Capture the cell that displays the provided text and extract its (x, y) central coordinate. 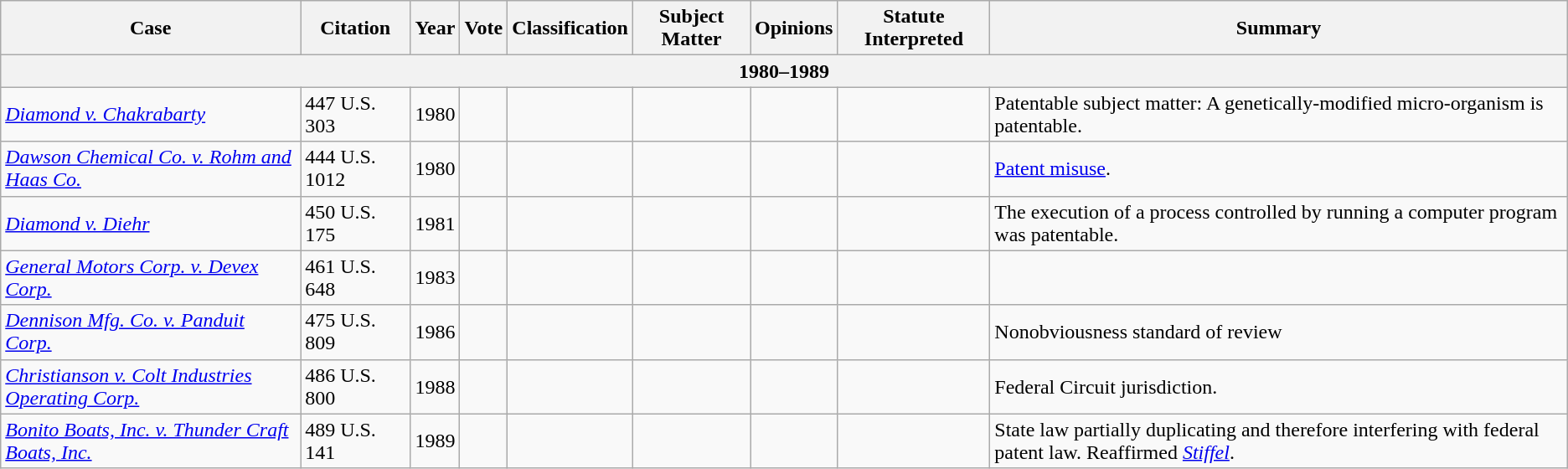
Opinions (794, 28)
Dennison Mfg. Co. v. Panduit Corp. (151, 332)
Federal Circuit jurisdiction. (1278, 387)
1989 (436, 441)
489 U.S. 141 (355, 441)
444 U.S. 1012 (355, 169)
State law partially duplicating and therefore interfering with federal patent law. Reaffirmed Stiffel. (1278, 441)
Diamond v. Diehr (151, 223)
1988 (436, 387)
Statute Interpreted (914, 28)
447 U.S. 303 (355, 114)
Case (151, 28)
The execution of a process controlled by running a computer program was patentable. (1278, 223)
1980–1989 (784, 71)
Patentable subject matter: A genetically-modified micro-organism is patentable. (1278, 114)
Patent misuse. (1278, 169)
475 U.S. 809 (355, 332)
486 U.S. 800 (355, 387)
Diamond v. Chakrabarty (151, 114)
General Motors Corp. v. Devex Corp. (151, 278)
1986 (436, 332)
Classification (570, 28)
450 U.S. 175 (355, 223)
Christianson v. Colt Industries Operating Corp. (151, 387)
Summary (1278, 28)
461 U.S. 648 (355, 278)
1983 (436, 278)
Subject Matter (692, 28)
Nonobviousness standard of review (1278, 332)
Year (436, 28)
Dawson Chemical Co. v. Rohm and Haas Co. (151, 169)
Citation (355, 28)
Vote (484, 28)
1981 (436, 223)
Bonito Boats, Inc. v. Thunder Craft Boats, Inc. (151, 441)
